Identify which cell holds the provided text, then report its [X, Y] central coordinate. 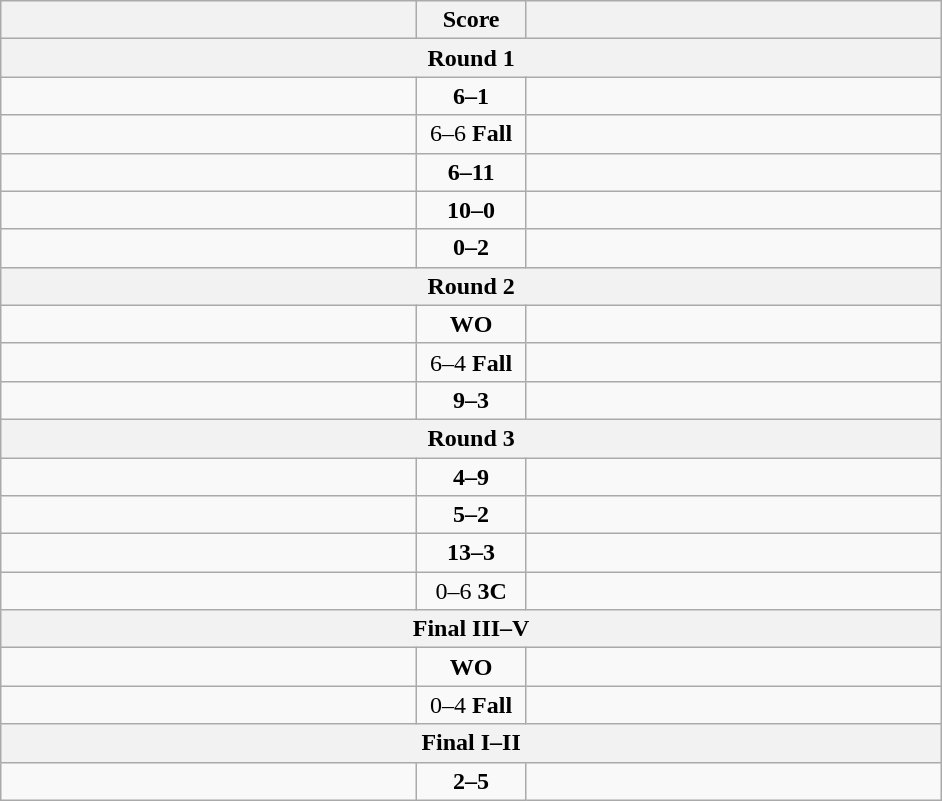
4–9 [472, 477]
9–3 [472, 400]
Final I–II [472, 743]
5–2 [472, 515]
6–4 Fall [472, 362]
6–6 Fall [472, 134]
Score [472, 20]
6–11 [472, 172]
Round 1 [472, 58]
6–1 [472, 96]
0–6 3C [472, 591]
Final III–V [472, 629]
Round 2 [472, 286]
13–3 [472, 553]
10–0 [472, 210]
0–4 Fall [472, 705]
0–2 [472, 248]
Round 3 [472, 438]
2–5 [472, 781]
